Detect which cell encompasses the target text, then output its (X, Y) center coordinate. 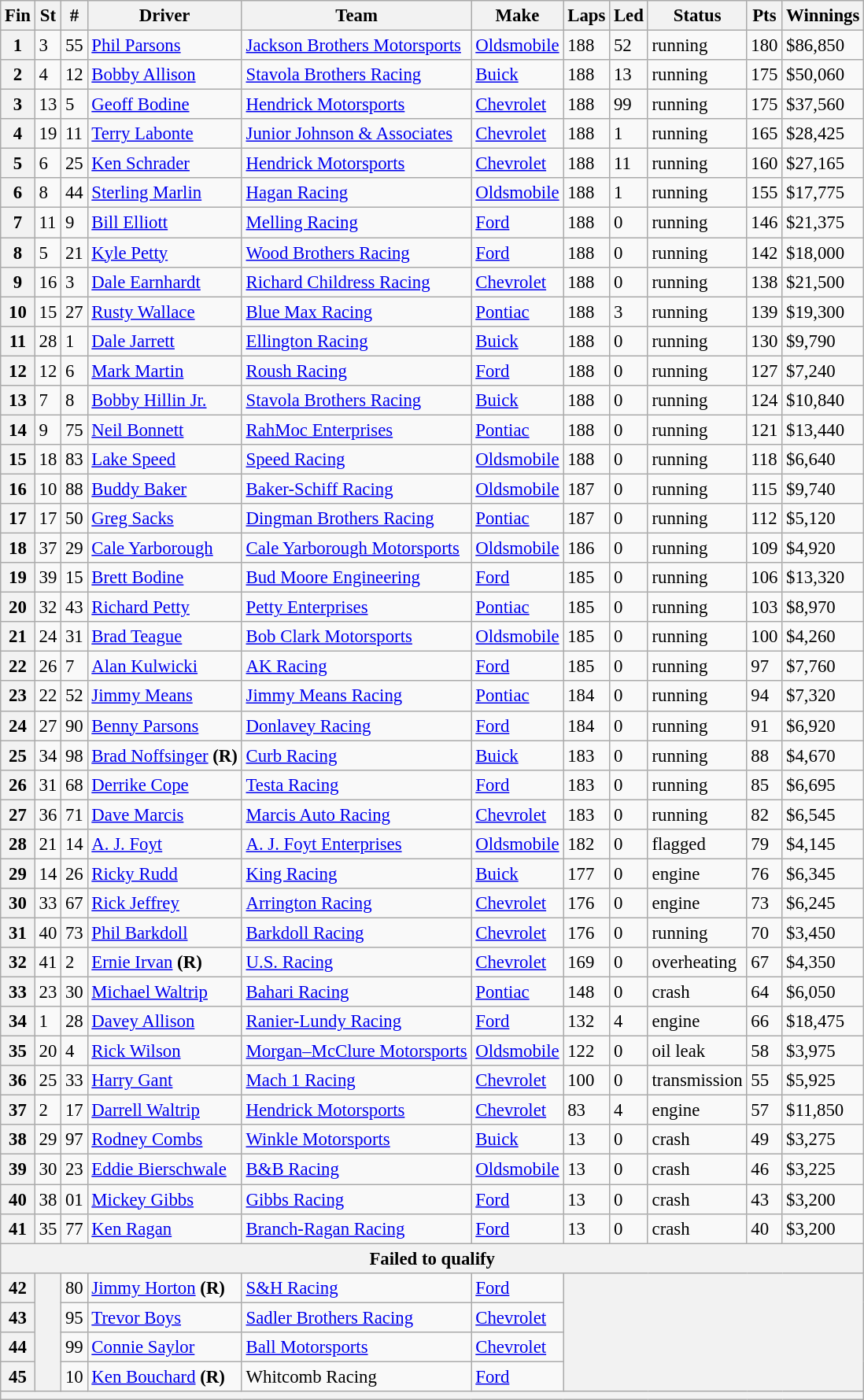
$6,695 (823, 785)
$6,545 (823, 815)
$11,850 (823, 1110)
Rusty Wallace (164, 312)
Sterling Marlin (164, 193)
Team (356, 16)
Rodney Combs (164, 1140)
Dale Earnhardt (164, 282)
$10,840 (823, 401)
Greg Sacks (164, 519)
transmission (697, 1080)
$9,790 (823, 341)
A. J. Foyt (164, 844)
57 (765, 1110)
Whitcomb Racing (356, 1376)
103 (765, 608)
A. J. Foyt Enterprises (356, 844)
77 (74, 1228)
S&H Racing (356, 1287)
Hagan Racing (356, 193)
85 (765, 785)
AK Racing (356, 667)
$17,775 (823, 193)
155 (765, 193)
177 (587, 874)
overheating (697, 962)
Led (630, 16)
124 (765, 401)
Brad Noffsinger (R) (164, 755)
Junior Johnson & Associates (356, 134)
B&B Racing (356, 1169)
95 (74, 1317)
Dale Jarrett (164, 341)
50 (74, 519)
Roush Racing (356, 371)
Pts (765, 16)
Gibbs Racing (356, 1199)
142 (765, 253)
Sadler Brothers Racing (356, 1317)
45 (18, 1376)
$3,975 (823, 1051)
$18,000 (823, 253)
132 (587, 1021)
70 (765, 933)
79 (765, 844)
Bill Elliott (164, 223)
Harry Gant (164, 1080)
$3,225 (823, 1169)
Terry Labonte (164, 134)
122 (587, 1051)
Ken Bouchard (R) (164, 1376)
Driver (164, 16)
Bob Clark Motorsports (356, 637)
Bud Moore Engineering (356, 578)
90 (74, 726)
Buddy Baker (164, 489)
115 (765, 489)
Phil Barkdoll (164, 933)
46 (765, 1169)
Michael Waltrip (164, 992)
$21,500 (823, 282)
$6,640 (823, 460)
$18,475 (823, 1021)
106 (765, 578)
$27,165 (823, 164)
64 (765, 992)
Baker-Schiff Racing (356, 489)
68 (74, 785)
Jackson Brothers Motorsports (356, 46)
Ranier-Lundy Racing (356, 1021)
127 (765, 371)
Branch-Ragan Racing (356, 1228)
Arrington Racing (356, 903)
Wood Brothers Racing (356, 253)
94 (765, 696)
$7,760 (823, 667)
Phil Parsons (164, 46)
Ken Ragan (164, 1228)
$86,850 (823, 46)
112 (765, 519)
U.S. Racing (356, 962)
Ellington Racing (356, 341)
$28,425 (823, 134)
Neil Bonnett (164, 430)
Speed Racing (356, 460)
180 (765, 46)
Davey Allison (164, 1021)
186 (587, 549)
160 (765, 164)
Cale Yarborough (164, 549)
Derrike Cope (164, 785)
Connie Saylor (164, 1347)
Ernie Irvan (R) (164, 962)
St (47, 16)
148 (587, 992)
Winnings (823, 16)
$4,920 (823, 549)
109 (765, 549)
49 (765, 1140)
$4,145 (823, 844)
Jimmy Means Racing (356, 696)
Richard Petty (164, 608)
Trevor Boys (164, 1317)
Laps (587, 16)
Bahari Racing (356, 992)
Jimmy Horton (R) (164, 1287)
121 (765, 430)
King Racing (356, 874)
146 (765, 223)
Melling Racing (356, 223)
$13,440 (823, 430)
Cale Yarborough Motorsports (356, 549)
82 (765, 815)
138 (765, 282)
Donlavey Racing (356, 726)
Failed to qualify (433, 1258)
$4,670 (823, 755)
$6,050 (823, 992)
$5,925 (823, 1080)
91 (765, 726)
42 (18, 1287)
Blue Max Racing (356, 312)
$21,375 (823, 223)
Status (697, 16)
75 (74, 430)
Ken Schrader (164, 164)
Richard Childress Racing (356, 282)
Morgan–McClure Motorsports (356, 1051)
Marcis Auto Racing (356, 815)
Curb Racing (356, 755)
$37,560 (823, 105)
80 (74, 1287)
$4,260 (823, 637)
Jimmy Means (164, 696)
01 (74, 1199)
Darrell Waltrip (164, 1110)
130 (765, 341)
118 (765, 460)
flagged (697, 844)
Eddie Bierschwale (164, 1169)
Barkdoll Racing (356, 933)
Brad Teague (164, 637)
Brett Bodine (164, 578)
$50,060 (823, 75)
Dingman Brothers Racing (356, 519)
58 (765, 1051)
98 (74, 755)
$8,970 (823, 608)
$4,350 (823, 962)
Alan Kulwicki (164, 667)
$7,320 (823, 696)
oil leak (697, 1051)
Testa Racing (356, 785)
139 (765, 312)
Fin (18, 16)
165 (765, 134)
Mickey Gibbs (164, 1199)
Mark Martin (164, 371)
Dave Marcis (164, 815)
Bobby Hillin Jr. (164, 401)
Benny Parsons (164, 726)
$6,345 (823, 874)
$13,320 (823, 578)
Rick Wilson (164, 1051)
$9,740 (823, 489)
$7,240 (823, 371)
Ball Motorsports (356, 1347)
76 (765, 874)
Petty Enterprises (356, 608)
71 (74, 815)
$6,920 (823, 726)
66 (765, 1021)
Make (518, 16)
RahMoc Enterprises (356, 430)
$19,300 (823, 312)
$3,275 (823, 1140)
# (74, 16)
Mach 1 Racing (356, 1080)
Rick Jeffrey (164, 903)
169 (587, 962)
$5,120 (823, 519)
Ricky Rudd (164, 874)
Geoff Bodine (164, 105)
$3,450 (823, 933)
$6,245 (823, 903)
Kyle Petty (164, 253)
Winkle Motorsports (356, 1140)
182 (587, 844)
Bobby Allison (164, 75)
Lake Speed (164, 460)
